Capture the cell that displays the provided text and extract its (x, y) central coordinate. 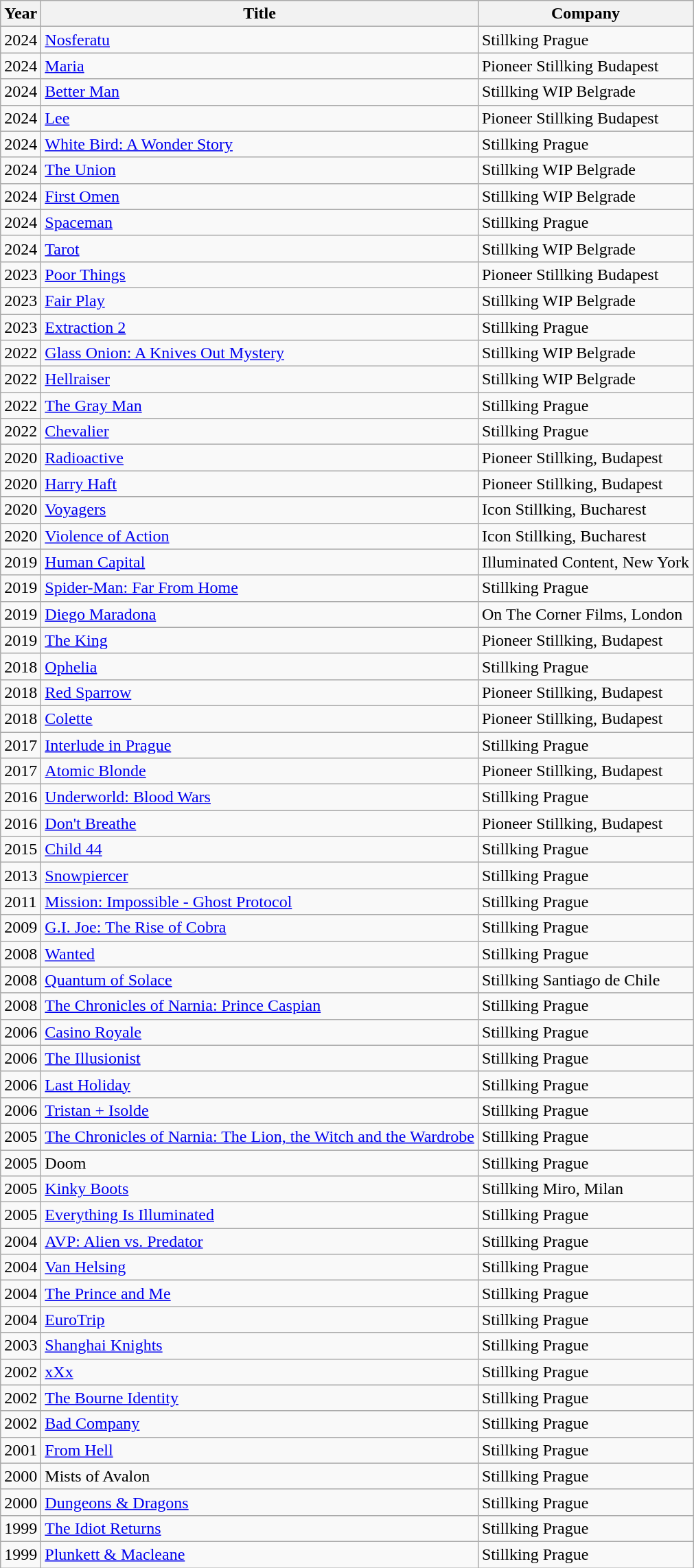
2003 (21, 1346)
Tarot (259, 248)
Maria (259, 66)
Red Sparrow (259, 692)
Last Holiday (259, 1084)
Van Helsing (259, 1267)
First Omen (259, 196)
Interlude in Prague (259, 745)
Don't Breathe (259, 823)
Mission: Impossible - Ghost Protocol (259, 902)
Underworld: Blood Wars (259, 797)
G.I. Joe: The Rise of Cobra (259, 928)
xXx (259, 1372)
Shanghai Knights (259, 1346)
Ophelia (259, 666)
The Chronicles of Narnia: The Lion, the Witch and the Wardrobe (259, 1136)
2001 (21, 1450)
Quantum of Solace (259, 980)
2013 (21, 876)
Company (585, 14)
Glass Onion: A Knives Out Mystery (259, 353)
The Chronicles of Narnia: Prince Caspian (259, 1006)
The Union (259, 170)
Dungeons & Dragons (259, 1502)
Mists of Avalon (259, 1476)
2009 (21, 928)
Wanted (259, 954)
Atomic Blonde (259, 771)
On The Corner Films, London (585, 614)
Illuminated Content, New York (585, 562)
Casino Royale (259, 1032)
Human Capital (259, 562)
The Illusionist (259, 1058)
Colette (259, 718)
The Gray Man (259, 406)
Year (21, 14)
Lee (259, 118)
Harry Haft (259, 484)
Title (259, 14)
Spaceman (259, 222)
Poor Things (259, 274)
Extraction 2 (259, 327)
The Prince and Me (259, 1294)
Snowpiercer (259, 876)
The Bourne Identity (259, 1398)
AVP: Alien vs. Predator (259, 1241)
Radioactive (259, 458)
Plunkett & Macleane (259, 1554)
Doom (259, 1163)
Spider-Man: Far From Home (259, 588)
2011 (21, 902)
Stillking Miro, Milan (585, 1189)
White Bird: A Wonder Story (259, 144)
Diego Maradona (259, 614)
Better Man (259, 92)
Hellraiser (259, 379)
Nosferatu (259, 40)
The Idiot Returns (259, 1528)
The King (259, 640)
Everything Is Illuminated (259, 1215)
Voyagers (259, 510)
Fair Play (259, 301)
From Hell (259, 1450)
Violence of Action (259, 536)
Chevalier (259, 432)
2015 (21, 850)
Kinky Boots (259, 1189)
EuroTrip (259, 1320)
Bad Company (259, 1424)
Tristan + Isolde (259, 1110)
Stillking Santiago de Chile (585, 980)
Child 44 (259, 850)
